Locate the cell with the specified text and output its (X, Y) center coordinate. 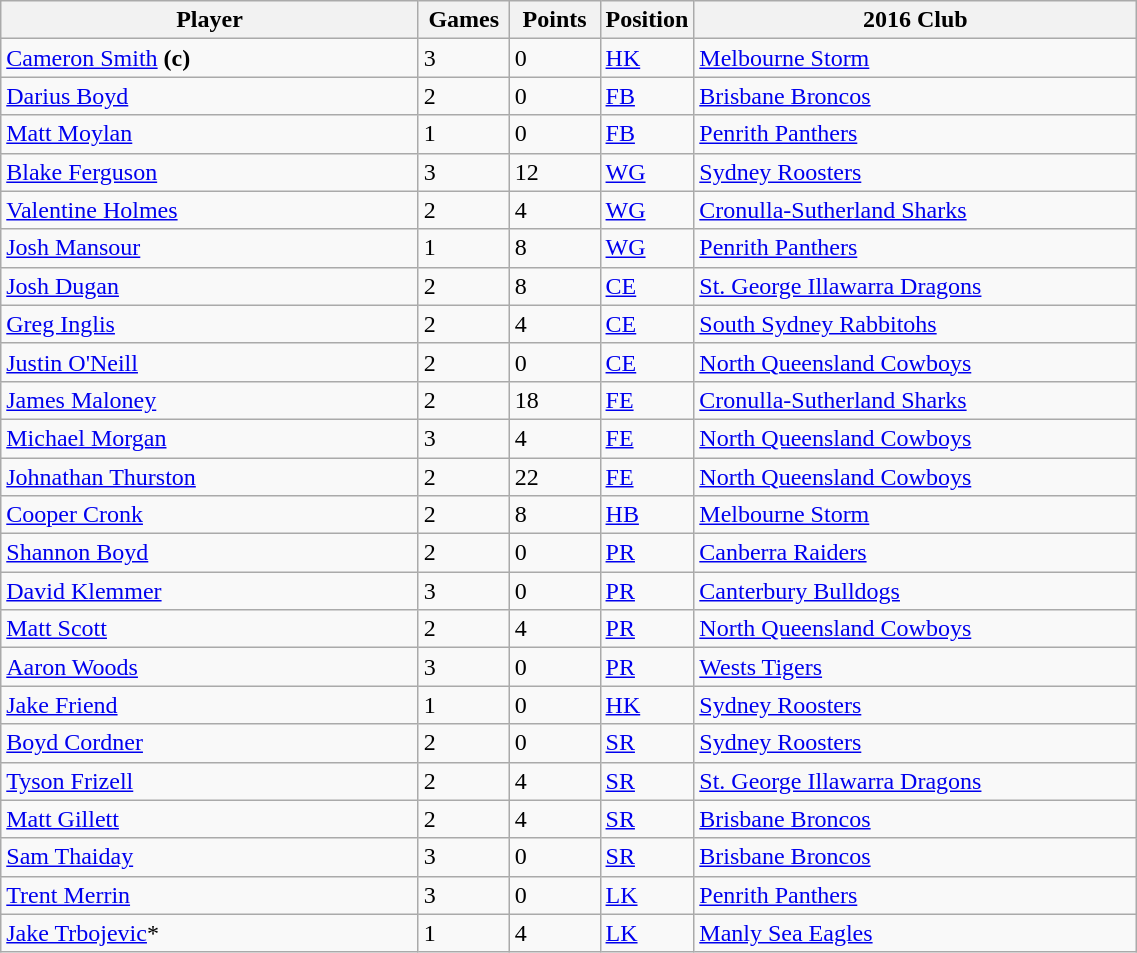
Josh Dugan (210, 286)
Canterbury Bulldogs (916, 591)
Matt Scott (210, 629)
Position (647, 20)
Wests Tigers (916, 667)
South Sydney Rabbitohs (916, 324)
HB (647, 515)
Boyd Cordner (210, 743)
Aaron Woods (210, 667)
18 (554, 400)
22 (554, 477)
Justin O'Neill (210, 362)
Trent Merrin (210, 895)
Johnathan Thurston (210, 477)
Michael Morgan (210, 438)
Greg Inglis (210, 324)
Cooper Cronk (210, 515)
Sam Thaiday (210, 857)
Manly Sea Eagles (916, 933)
Josh Mansour (210, 248)
Matt Gillett (210, 819)
Jake Trbojevic* (210, 933)
Darius Boyd (210, 96)
Shannon Boyd (210, 553)
12 (554, 172)
Blake Ferguson (210, 172)
2016 Club (916, 20)
Cameron Smith (c) (210, 58)
Matt Moylan (210, 134)
Valentine Holmes (210, 210)
Jake Friend (210, 705)
Games (464, 20)
Player (210, 20)
Tyson Frizell (210, 781)
James Maloney (210, 400)
David Klemmer (210, 591)
Points (554, 20)
Canberra Raiders (916, 553)
